Provide the (x, y) coordinate of the cell's center where the given text is located.  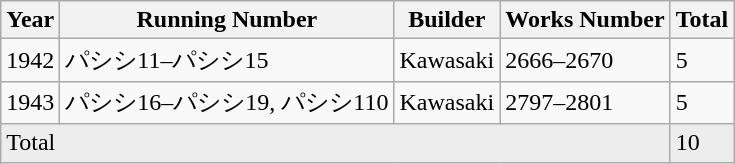
1943 (30, 102)
Year (30, 20)
2797–2801 (585, 102)
2666–2670 (585, 60)
Builder (447, 20)
パシシ11–パシシ15 (227, 60)
1942 (30, 60)
10 (702, 143)
Running Number (227, 20)
Works Number (585, 20)
パシシ16–パシシ19, パシシ110 (227, 102)
